Search for the cell housing the specified text and yield its (X, Y) center coordinate. 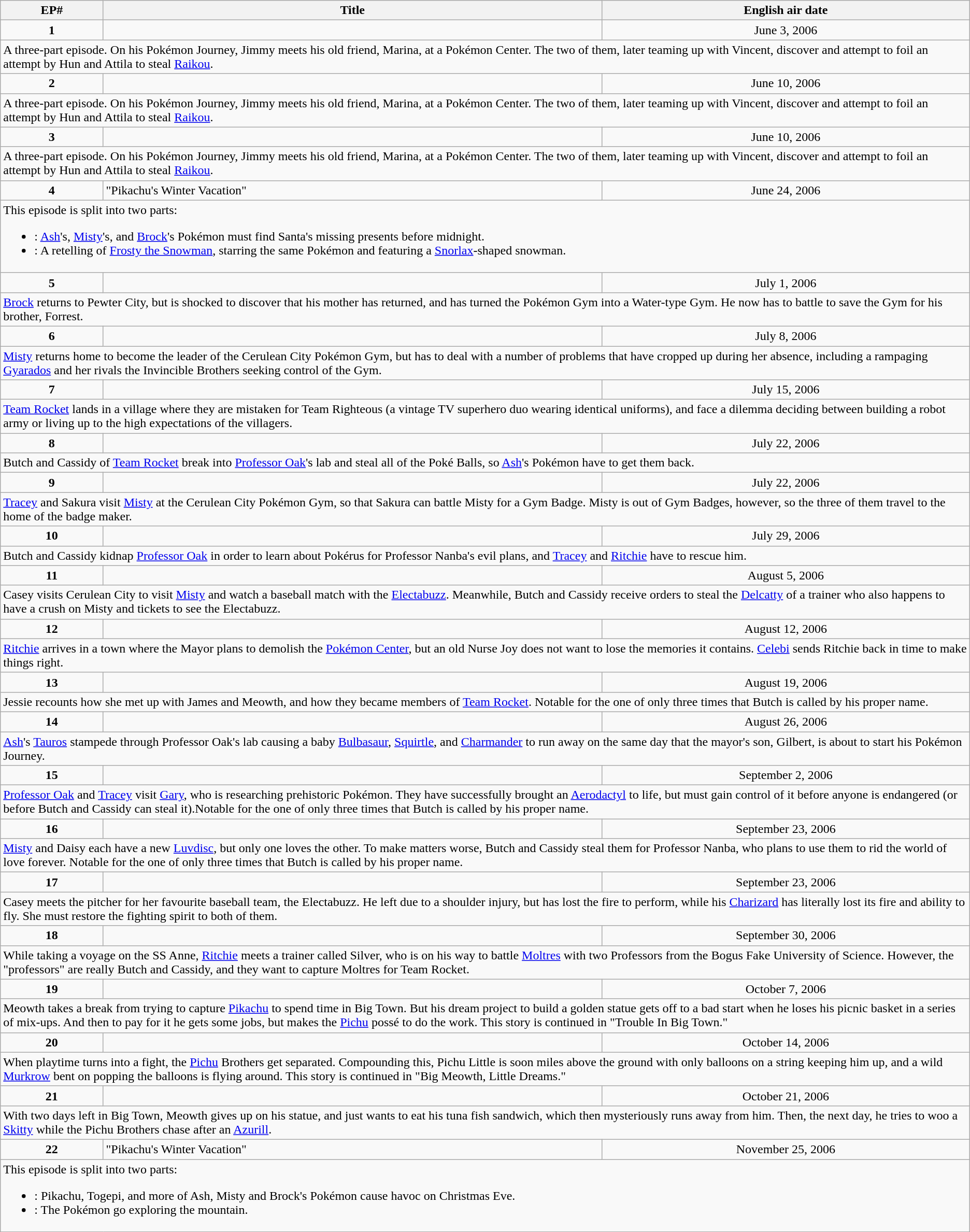
10 (52, 536)
17 (52, 882)
July 29, 2006 (786, 536)
22 (52, 1149)
October 14, 2006 (786, 1042)
Butch and Cassidy kidnap Professor Oak in order to learn about Pokérus for Professor Nanba's evil plans, and Tracey and Ritchie have to rescue him. (485, 556)
16 (52, 829)
1 (52, 30)
3 (52, 137)
2 (52, 83)
November 25, 2006 (786, 1149)
October 7, 2006 (786, 989)
7 (52, 390)
19 (52, 989)
14 (52, 721)
5 (52, 282)
Title (352, 10)
English air date (786, 10)
July 1, 2006 (786, 282)
August 5, 2006 (786, 575)
11 (52, 575)
September 2, 2006 (786, 775)
18 (52, 936)
15 (52, 775)
13 (52, 682)
September 30, 2006 (786, 936)
4 (52, 190)
October 21, 2006 (786, 1096)
June 3, 2006 (786, 30)
August 12, 2006 (786, 629)
21 (52, 1096)
12 (52, 629)
9 (52, 483)
August 19, 2006 (786, 682)
August 26, 2006 (786, 721)
July 15, 2006 (786, 390)
EP# (52, 10)
8 (52, 443)
20 (52, 1042)
Butch and Cassidy of Team Rocket break into Professor Oak's lab and steal all of the Poké Balls, so Ash's Pokémon have to get them back. (485, 463)
6 (52, 336)
June 24, 2006 (786, 190)
July 8, 2006 (786, 336)
